Locate the cell with the specified text and output its (X, Y) center coordinate. 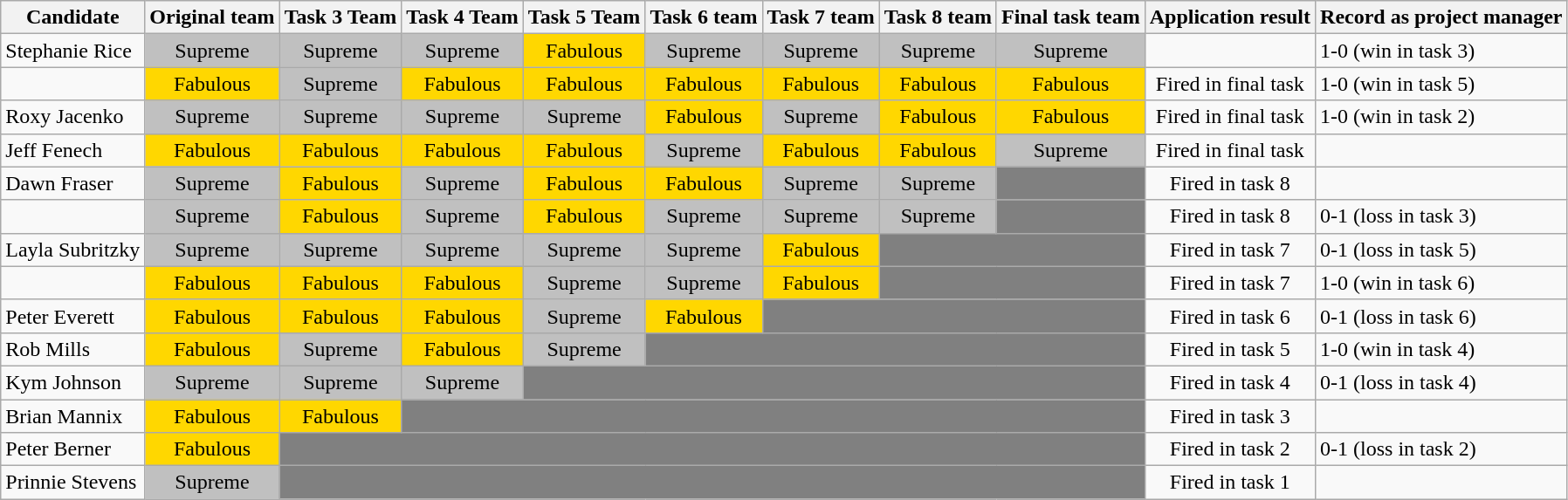
Task 8 team (938, 17)
1-0 (win in task 2) (1442, 117)
1-0 (win in task 5) (1442, 84)
Task 5 Team (584, 17)
Application result (1229, 17)
Fired in task 3 (1229, 416)
Dawn Fraser (73, 183)
Final task team (1070, 17)
Layla Subritzky (73, 250)
Candidate (73, 17)
Task 7 team (821, 17)
0-1 (loss in task 6) (1442, 316)
Kym Johnson (73, 382)
0-1 (loss in task 4) (1442, 382)
1-0 (win in task 4) (1442, 349)
Task 3 Team (340, 17)
Stephanie Rice (73, 51)
Peter Berner (73, 449)
Fired in task 1 (1229, 483)
1-0 (win in task 6) (1442, 283)
Roxy Jacenko (73, 117)
Brian Mannix (73, 416)
Peter Everett (73, 316)
1-0 (win in task 3) (1442, 51)
Rob Mills (73, 349)
0-1 (loss in task 2) (1442, 449)
Fired in task 4 (1229, 382)
0-1 (loss in task 3) (1442, 216)
Fired in task 2 (1229, 449)
0-1 (loss in task 5) (1442, 250)
Prinnie Stevens (73, 483)
Record as project manager (1442, 17)
Task 4 Team (463, 17)
Jeff Fenech (73, 150)
Fired in task 6 (1229, 316)
Task 6 team (704, 17)
Fired in task 5 (1229, 349)
Original team (212, 17)
